Pinpoint the cell where the given text exists, returning its (X, Y) midpoint coordinate. 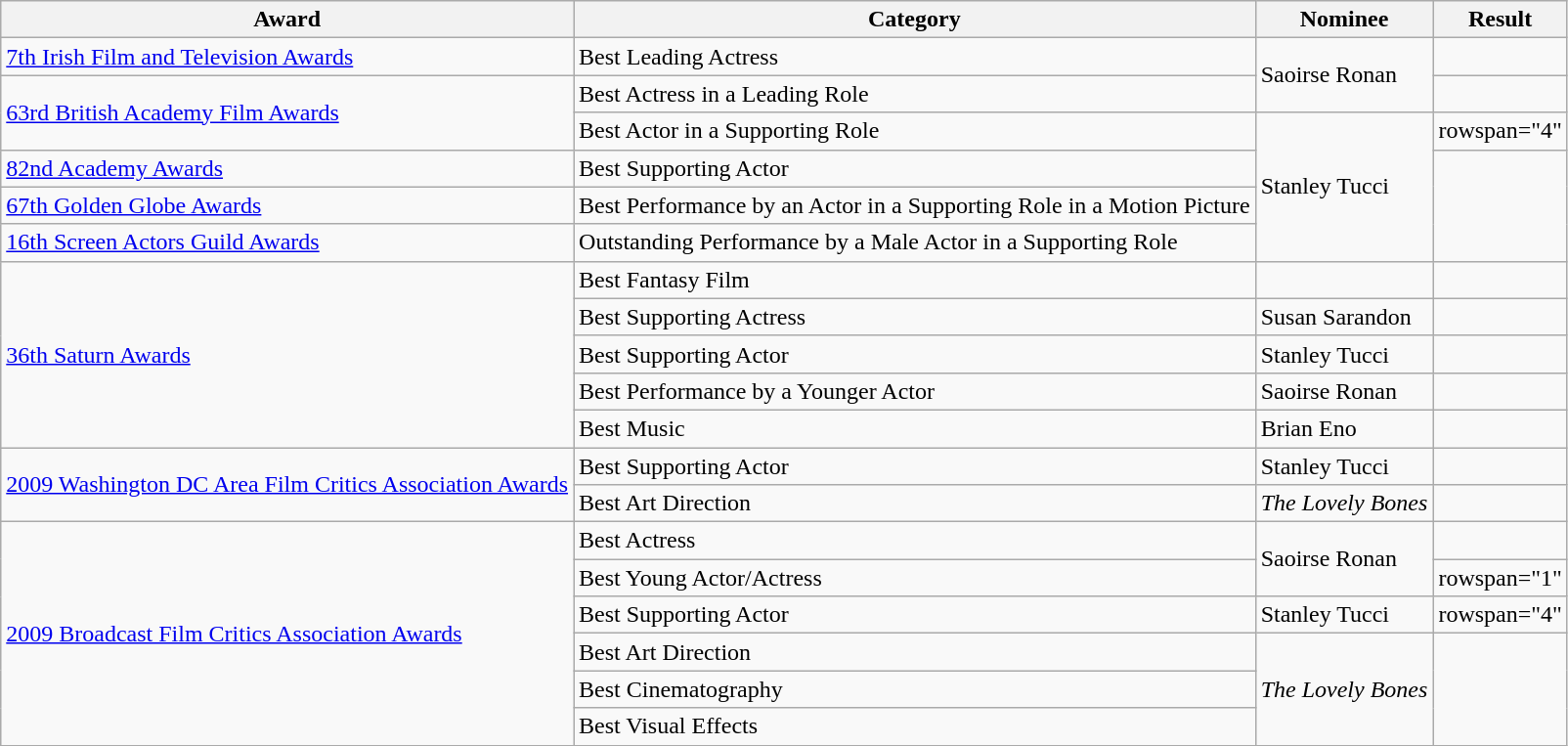
Best Supporting Actress (915, 317)
Best Young Actor/Actress (915, 578)
Best Leading Actress (915, 57)
rowspan="1" (1501, 578)
Best Performance by an Actor in a Supporting Role in a Motion Picture (915, 205)
Best Actor in a Supporting Role (915, 131)
82nd Academy Awards (287, 168)
Outstanding Performance by a Male Actor in a Supporting Role (915, 242)
36th Saturn Awards (287, 354)
Best Music (915, 428)
Best Actress in a Leading Role (915, 94)
7th Irish Film and Television Awards (287, 57)
Award (287, 20)
Best Fantasy Film (915, 280)
Brian Eno (1344, 428)
63rd British Academy Film Awards (287, 112)
Result (1501, 20)
Best Visual Effects (915, 726)
2009 Washington DC Area Film Critics Association Awards (287, 485)
Nominee (1344, 20)
2009 Broadcast Film Critics Association Awards (287, 634)
Best Cinematography (915, 689)
Best Performance by a Younger Actor (915, 391)
67th Golden Globe Awards (287, 205)
Susan Sarandon (1344, 317)
16th Screen Actors Guild Awards (287, 242)
Category (915, 20)
Best Actress (915, 541)
